Find where the given text appears and provide that cell's center as [x, y] coordinate. 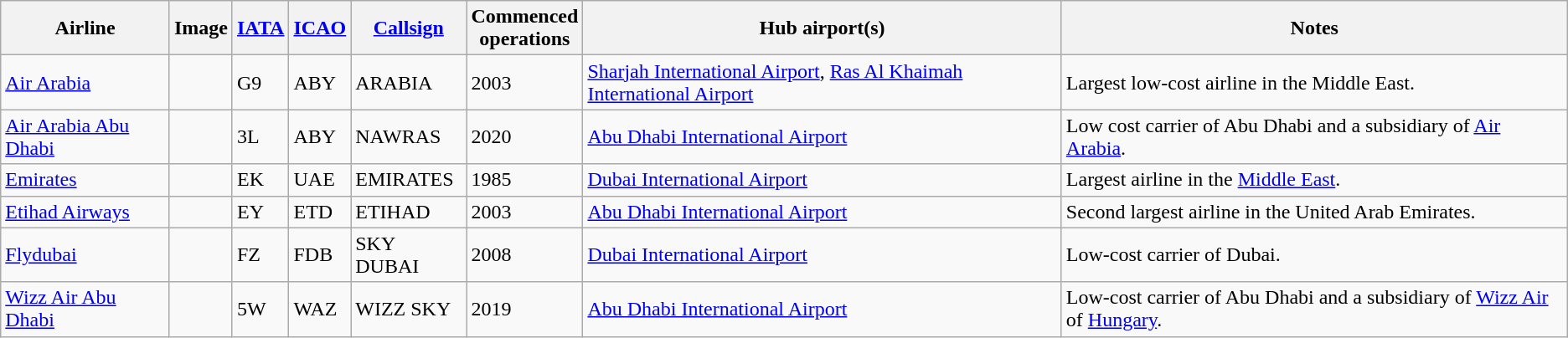
Etihad Airways [85, 212]
FDB [320, 254]
EY [260, 212]
Flydubai [85, 254]
Notes [1314, 28]
Air Arabia [85, 82]
2008 [524, 254]
Emirates [85, 180]
NAWRAS [409, 137]
Wizz Air Abu Dhabi [85, 310]
2019 [524, 310]
G9 [260, 82]
EMIRATES [409, 180]
Airline [85, 28]
ETD [320, 212]
2020 [524, 137]
Largest airline in the Middle East. [1314, 180]
Sharjah International Airport, Ras Al Khaimah International Airport [823, 82]
WIZZ SKY [409, 310]
ARABIA [409, 82]
Callsign [409, 28]
Low-cost carrier of Dubai. [1314, 254]
3L [260, 137]
IATA [260, 28]
Largest low-cost airline in the Middle East. [1314, 82]
Second largest airline in the United Arab Emirates. [1314, 212]
ICAO [320, 28]
ETIHAD [409, 212]
WAZ [320, 310]
Hub airport(s) [823, 28]
Image [201, 28]
5W [260, 310]
Low cost carrier of Abu Dhabi and a subsidiary of Air Arabia. [1314, 137]
UAE [320, 180]
FZ [260, 254]
1985 [524, 180]
EK [260, 180]
Low-cost carrier of Abu Dhabi and a subsidiary of Wizz Air of Hungary. [1314, 310]
SKY DUBAI [409, 254]
Commencedoperations [524, 28]
Air Arabia Abu Dhabi [85, 137]
